Find where the given text appears and provide that cell's center as (x, y) coordinate. 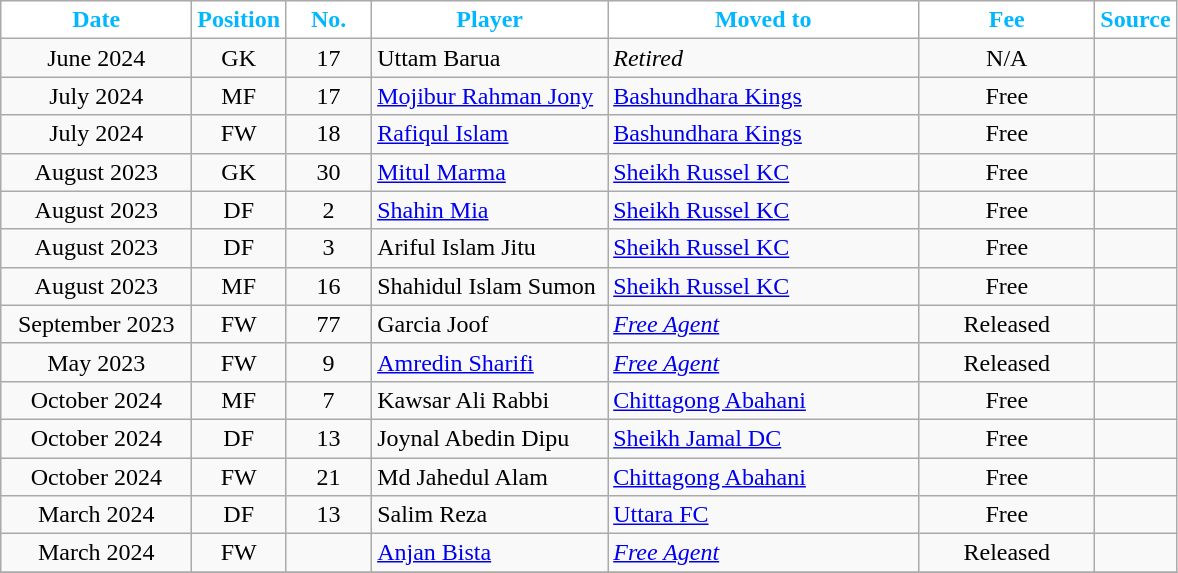
Mojibur Rahman Jony (490, 96)
Mitul Marma (490, 172)
16 (329, 286)
N/A (1007, 58)
June 2024 (96, 58)
Joynal Abedin Dipu (490, 438)
Uttam Barua (490, 58)
No. (329, 20)
Retired (764, 58)
Amredin Sharifi (490, 362)
Position (239, 20)
77 (329, 324)
May 2023 (96, 362)
Salim Reza (490, 515)
18 (329, 134)
Moved to (764, 20)
Uttara FC (764, 515)
3 (329, 248)
7 (329, 400)
Fee (1007, 20)
Sheikh Jamal DC (764, 438)
Kawsar Ali Rabbi (490, 400)
Rafiqul Islam (490, 134)
30 (329, 172)
Md Jahedul Alam (490, 477)
September 2023 (96, 324)
Source (1136, 20)
Shahidul Islam Sumon (490, 286)
Ariful Islam Jitu (490, 248)
Date (96, 20)
Garcia Joof (490, 324)
Shahin Mia (490, 210)
2 (329, 210)
9 (329, 362)
Anjan Bista (490, 553)
Player (490, 20)
21 (329, 477)
